Return the [X, Y] coordinate for the center point of the cell that contains the specified text.  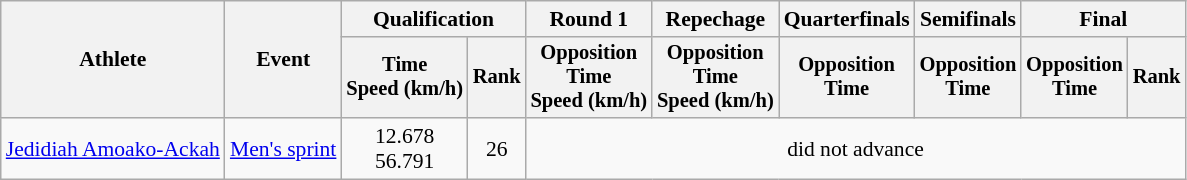
Event [284, 60]
Semifinals [968, 19]
Jedidiah Amoako-Ackah [113, 148]
Athlete [113, 60]
26 [497, 148]
Round 1 [590, 19]
Men's sprint [284, 148]
Final [1103, 19]
TimeSpeed (km/h) [404, 78]
12.67856.791 [404, 148]
Quarterfinals [847, 19]
did not advance [856, 148]
Repechage [716, 19]
Qualification [433, 19]
